Identify which cell holds the provided text, then report its (X, Y) central coordinate. 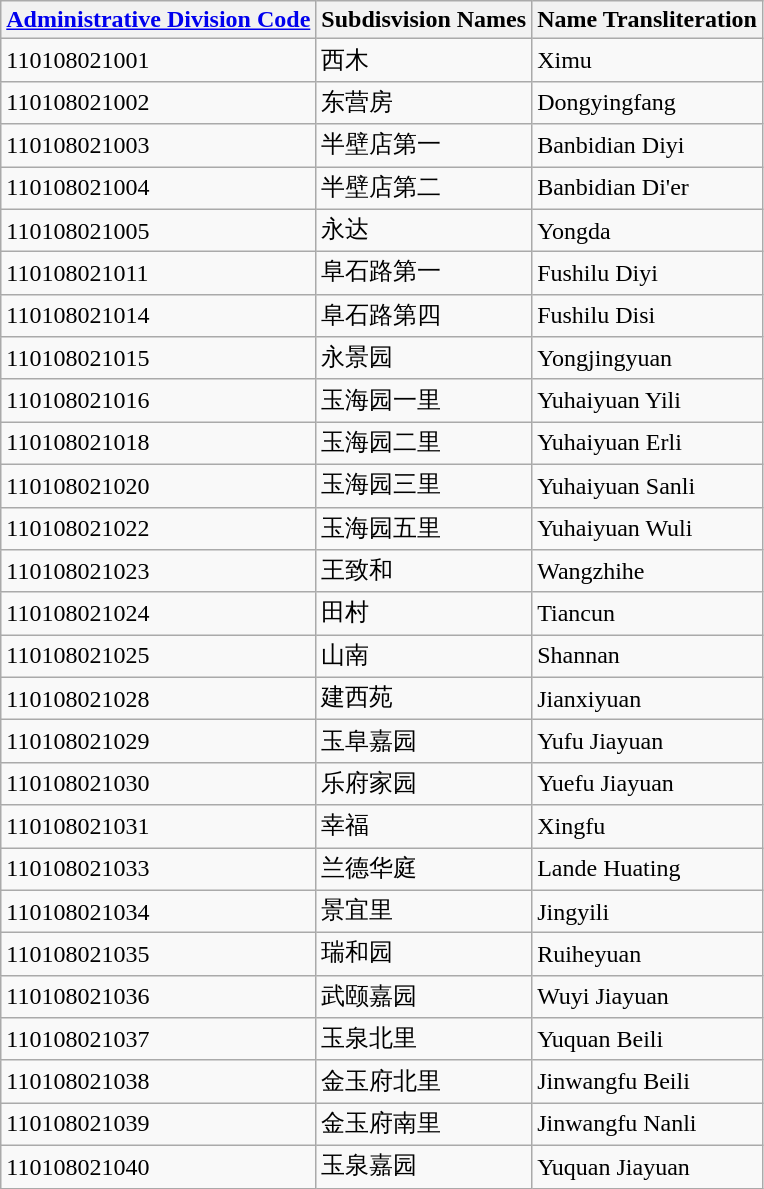
110108021030 (158, 784)
Yongda (648, 230)
田村 (424, 614)
110108021001 (158, 60)
110108021018 (158, 444)
玉泉嘉园 (424, 1166)
Yongjingyuan (648, 358)
Yuefu Jiayuan (648, 784)
Yuquan Jiayuan (648, 1166)
Jianxiyuan (648, 698)
110108021035 (158, 954)
景宜里 (424, 912)
半壁店第一 (424, 146)
瑞和园 (424, 954)
110108021038 (158, 1082)
半壁店第二 (424, 188)
Fushilu Disi (648, 316)
Yuhaiyuan Wuli (648, 528)
110108021022 (158, 528)
Administrative Division Code (158, 20)
110108021002 (158, 102)
建西苑 (424, 698)
金玉府北里 (424, 1082)
110108021015 (158, 358)
Yufu Jiayuan (648, 742)
110108021011 (158, 274)
Dongyingfang (648, 102)
Jingyili (648, 912)
110108021004 (158, 188)
110108021031 (158, 826)
Wuyi Jiayuan (648, 996)
110108021014 (158, 316)
Wangzhihe (648, 572)
Name Transliteration (648, 20)
110108021037 (158, 1040)
Tiancun (648, 614)
乐府家园 (424, 784)
Jinwangfu Beili (648, 1082)
Ximu (648, 60)
幸福 (424, 826)
110108021040 (158, 1166)
110108021020 (158, 486)
Shannan (648, 656)
Ruiheyuan (648, 954)
Banbidian Di'er (648, 188)
西木 (424, 60)
110108021034 (158, 912)
Yuhaiyuan Sanli (648, 486)
110108021033 (158, 870)
110108021036 (158, 996)
110108021023 (158, 572)
金玉府南里 (424, 1124)
Yuhaiyuan Erli (648, 444)
Yuhaiyuan Yili (648, 400)
Yuquan Beili (648, 1040)
Lande Huating (648, 870)
110108021029 (158, 742)
Jinwangfu Nanli (648, 1124)
东营房 (424, 102)
武颐嘉园 (424, 996)
玉泉北里 (424, 1040)
王致和 (424, 572)
Fushilu Diyi (648, 274)
山南 (424, 656)
玉海园二里 (424, 444)
阜石路第四 (424, 316)
110108021039 (158, 1124)
玉海园三里 (424, 486)
Subdisvision Names (424, 20)
玉海园一里 (424, 400)
110108021016 (158, 400)
永达 (424, 230)
110108021003 (158, 146)
110108021024 (158, 614)
110108021025 (158, 656)
玉阜嘉园 (424, 742)
Xingfu (648, 826)
110108021005 (158, 230)
永景园 (424, 358)
110108021028 (158, 698)
Banbidian Diyi (648, 146)
阜石路第一 (424, 274)
玉海园五里 (424, 528)
兰德华庭 (424, 870)
